Locate the cell with the specified text and output its (X, Y) center coordinate. 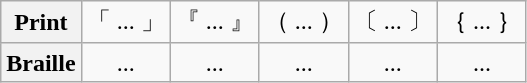
「 ... 」 (126, 22)
Braille (41, 62)
『 ... 』 (214, 22)
（ ... ） (304, 22)
｛ ... ｝ (482, 22)
Print (41, 22)
〔 ... 〕 (392, 22)
